Output the (X, Y) coordinate of the center of the cell containing the given text.  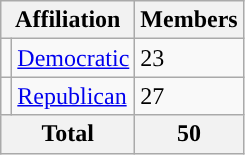
27 (189, 96)
Members (189, 20)
Total (68, 134)
50 (189, 134)
23 (189, 58)
Republican (74, 96)
Democratic (74, 58)
Affiliation (68, 20)
